From the cell containing the given text, extract its center point as [x, y] coordinate. 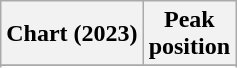
Chart (2023) [72, 34]
Peakposition [189, 34]
